Provide the (x, y) coordinate of the cell's center where the given text is located.  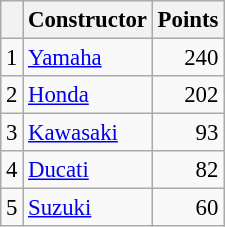
Constructor (88, 20)
240 (188, 58)
Kawasaki (88, 133)
3 (12, 133)
Yamaha (88, 58)
Honda (88, 95)
Suzuki (88, 208)
Points (188, 20)
1 (12, 58)
202 (188, 95)
Ducati (88, 170)
5 (12, 208)
60 (188, 208)
93 (188, 133)
82 (188, 170)
4 (12, 170)
2 (12, 95)
